Search for the cell housing the specified text and yield its (x, y) center coordinate. 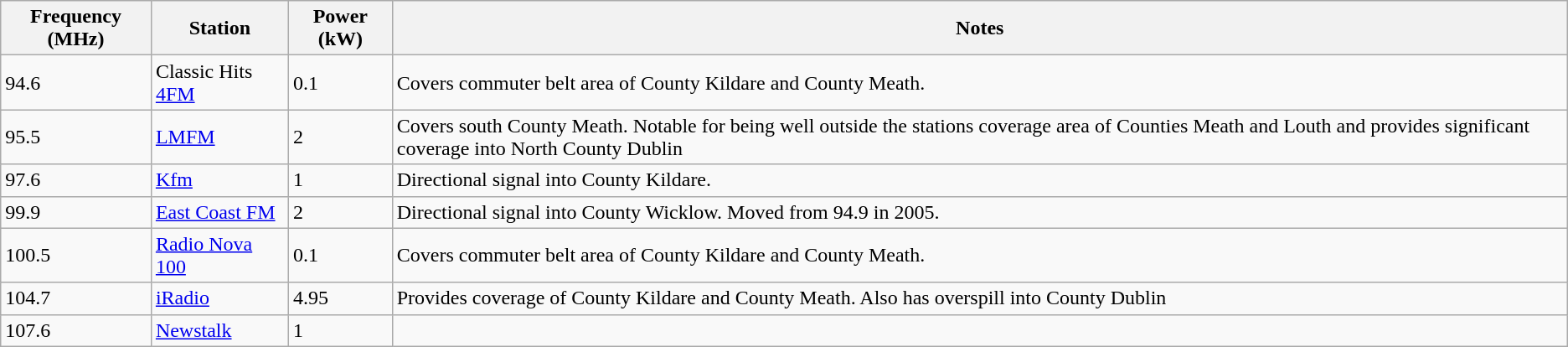
East Coast FM (219, 212)
LMFM (219, 137)
94.6 (76, 82)
Frequency (MHz) (76, 28)
Radio Nova 100 (219, 255)
97.6 (76, 180)
100.5 (76, 255)
107.6 (76, 330)
iRadio (219, 298)
Directional signal into County Wicklow. Moved from 94.9 in 2005. (980, 212)
Notes (980, 28)
Directional signal into County Kildare. (980, 180)
Provides coverage of County Kildare and County Meath. Also has overspill into County Dublin (980, 298)
Classic Hits 4FM (219, 82)
4.95 (340, 298)
Newstalk (219, 330)
Power (kW) (340, 28)
Station (219, 28)
99.9 (76, 212)
Kfm (219, 180)
104.7 (76, 298)
95.5 (76, 137)
